Search for the cell housing the specified text and yield its [X, Y] center coordinate. 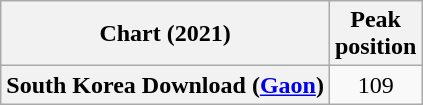
Chart (2021) [166, 34]
Peak position [375, 34]
South Korea Download (Gaon) [166, 85]
109 [375, 85]
